From the cell containing the given text, extract its center point as (X, Y) coordinate. 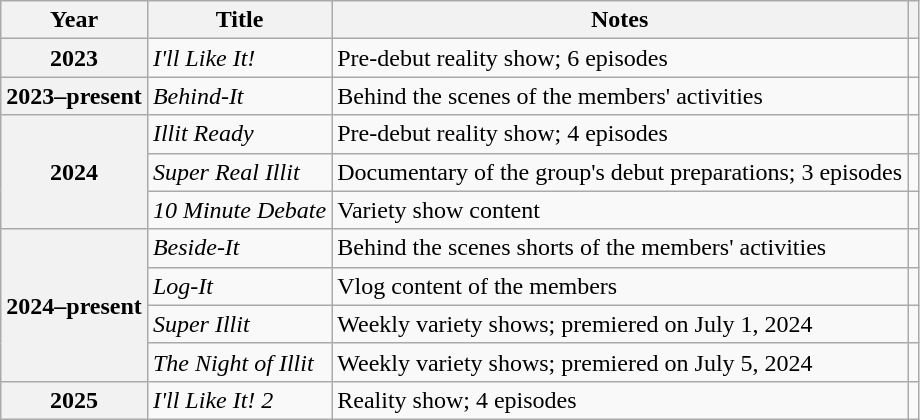
Beside-It (239, 248)
Weekly variety shows; premiered on July 5, 2024 (620, 362)
2025 (74, 400)
10 Minute Debate (239, 210)
2024–present (74, 305)
Title (239, 20)
Pre-debut reality show; 6 episodes (620, 58)
Behind the scenes of the members' activities (620, 96)
Illit Ready (239, 134)
Vlog content of the members (620, 286)
I'll Like It! (239, 58)
Variety show content (620, 210)
Reality show; 4 episodes (620, 400)
2023–present (74, 96)
Super Illit (239, 324)
Year (74, 20)
2024 (74, 172)
Notes (620, 20)
2023 (74, 58)
I'll Like It! 2 (239, 400)
The Night of Illit (239, 362)
Log-It (239, 286)
Pre-debut reality show; 4 episodes (620, 134)
Weekly variety shows; premiered on July 1, 2024 (620, 324)
Super Real Illit (239, 172)
Behind-It (239, 96)
Behind the scenes shorts of the members' activities (620, 248)
Documentary of the group's debut preparations; 3 episodes (620, 172)
